For the text-containing cell, return its midpoint in [x, y] coordinate format. 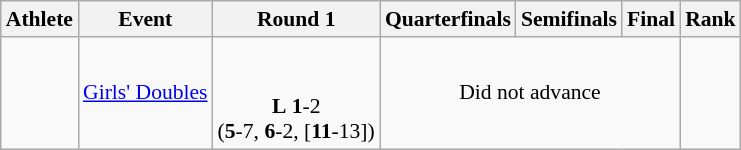
Girls' Doubles [146, 93]
Quarterfinals [448, 19]
Final [651, 19]
Athlete [40, 19]
Rank [710, 19]
Semifinals [569, 19]
Event [146, 19]
Did not advance [530, 93]
Round 1 [296, 19]
L 1-2 (5-7, 6-2, [11-13]) [296, 93]
